Return the [x, y] coordinate for the center point of the cell that contains the specified text.  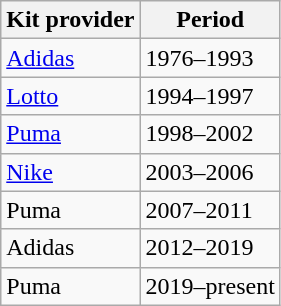
1998–2002 [210, 134]
Period [210, 20]
Lotto [70, 96]
1994–1997 [210, 96]
2019–present [210, 286]
2007–2011 [210, 210]
Kit provider [70, 20]
2003–2006 [210, 172]
2012–2019 [210, 248]
Nike [70, 172]
1976–1993 [210, 58]
